Find where the given text appears and provide that cell's center as [x, y] coordinate. 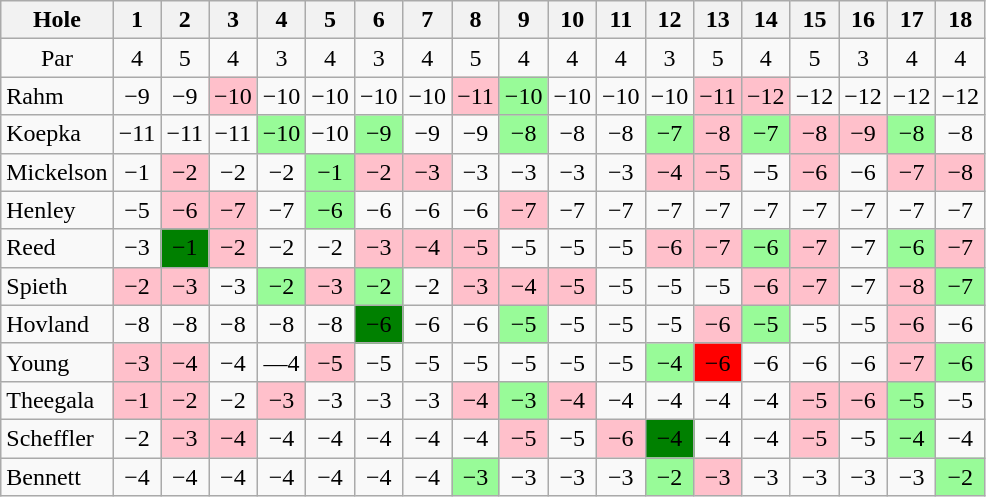
Scheffler [57, 438]
11 [622, 20]
Mickelson [57, 172]
Par [57, 58]
1 [137, 20]
Hole [57, 20]
Bennett [57, 477]
18 [960, 20]
6 [378, 20]
Theegala [57, 400]
7 [428, 20]
Spieth [57, 286]
Hovland [57, 324]
Henley [57, 210]
17 [912, 20]
—4 [282, 362]
12 [670, 20]
15 [814, 20]
10 [572, 20]
Rahm [57, 96]
14 [766, 20]
2 [185, 20]
Reed [57, 248]
Koepka [57, 134]
9 [524, 20]
16 [864, 20]
Young [57, 362]
8 [476, 20]
13 [718, 20]
